Identify which cell holds the provided text, then report its [x, y] central coordinate. 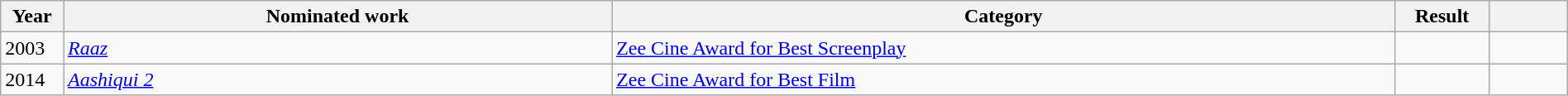
Year [32, 17]
Nominated work [337, 17]
2003 [32, 48]
2014 [32, 79]
Aashiqui 2 [337, 79]
Result [1442, 17]
Raaz [337, 48]
Category [1004, 17]
Zee Cine Award for Best Screenplay [1004, 48]
Zee Cine Award for Best Film [1004, 79]
